Provide the (x, y) coordinate of the cell's center where the given text is located.  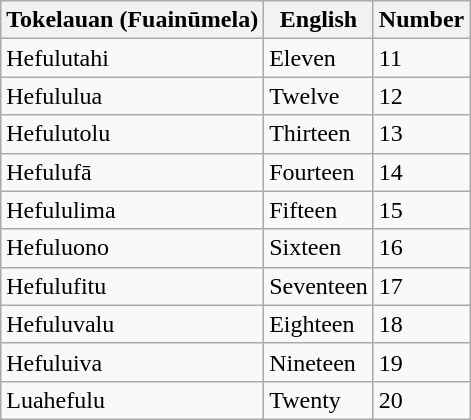
Tokelauan (Fuainūmela) (132, 20)
12 (421, 96)
20 (421, 400)
Sixteen (319, 248)
11 (421, 58)
Hefulutahi (132, 58)
16 (421, 248)
14 (421, 172)
Hefulutolu (132, 134)
Eighteen (319, 324)
Hefuluvalu (132, 324)
Hefululima (132, 210)
Luahefulu (132, 400)
Eleven (319, 58)
Twelve (319, 96)
Fifteen (319, 210)
Hefulufā (132, 172)
Fourteen (319, 172)
Hefululua (132, 96)
Number (421, 20)
Hefulufitu (132, 286)
15 (421, 210)
Hefuluono (132, 248)
18 (421, 324)
13 (421, 134)
English (319, 20)
Nineteen (319, 362)
Seventeen (319, 286)
Twenty (319, 400)
Hefuluiva (132, 362)
17 (421, 286)
19 (421, 362)
Thirteen (319, 134)
